Capture the cell that displays the provided text and extract its (x, y) central coordinate. 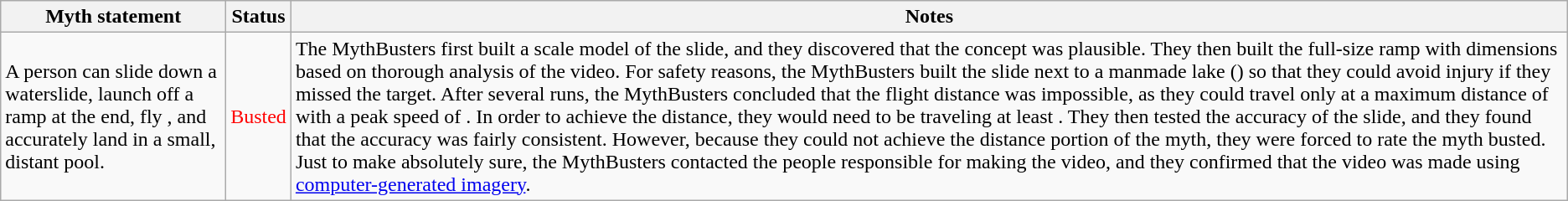
A person can slide down a waterslide, launch off a ramp at the end, fly , and accurately land in a small, distant pool. (114, 116)
Myth statement (114, 17)
Busted (259, 116)
Status (259, 17)
Notes (929, 17)
